Capture the cell that displays the provided text and extract its (x, y) central coordinate. 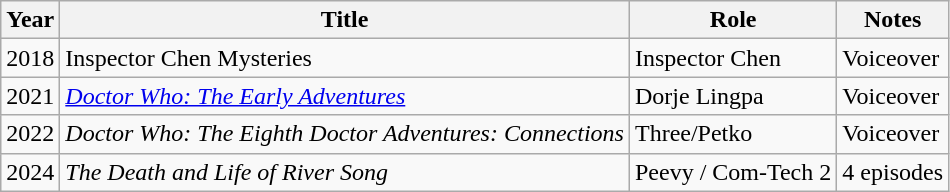
Year (30, 20)
Notes (893, 20)
Inspector Chen (732, 58)
Title (345, 20)
Three/Petko (732, 134)
Role (732, 20)
Doctor Who: The Eighth Doctor Adventures: Connections (345, 134)
Peevy / Com-Tech 2 (732, 172)
2018 (30, 58)
2024 (30, 172)
2021 (30, 96)
4 episodes (893, 172)
Doctor Who: The Early Adventures (345, 96)
Dorje Lingpa (732, 96)
Inspector Chen Mysteries (345, 58)
2022 (30, 134)
The Death and Life of River Song (345, 172)
